Return the (x, y) coordinate for the center point of the cell that contains the specified text.  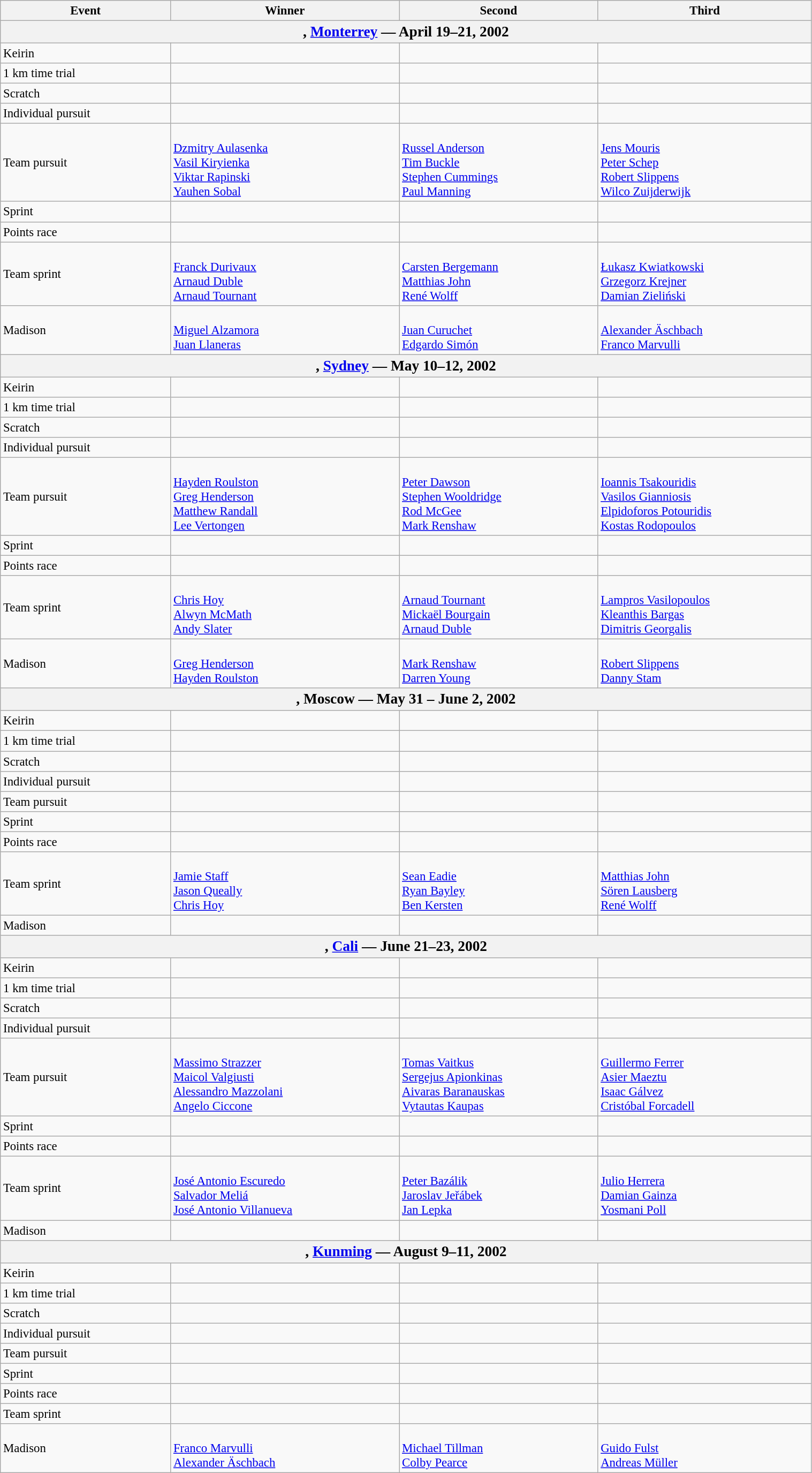
, Sydney — May 10–12, 2002 (406, 366)
Michael TillmanColby Pearce (499, 1448)
Robert Slippens Danny Stam (704, 664)
Guillermo Ferrer Asier Maeztu Isaac Gálvez Cristóbal Forcadell (704, 1077)
Arnaud Tournant Mickaël Bourgain Arnaud Duble (499, 607)
Dzmitry Aulasenka Vasil Kiryienka Viktar Rapinski Yauhen Sobal (285, 163)
Russel Anderson Tim Buckle Stephen Cummings Paul Manning (499, 163)
Julio HerreraDamian GainzaYosmani Poll (704, 1189)
Franck Durivaux Arnaud Duble Arnaud Tournant (285, 274)
, Monterrey — April 19–21, 2002 (406, 32)
Peter BazálikJaroslav JeřábekJan Lepka (499, 1189)
Third (704, 11)
Event (86, 11)
Lampros Vasilopoulos Kleanthis Bargas Dimitris Georgalis (704, 607)
Matthias John Sören Lausberg René Wolff (704, 883)
Tomas Vaitkus Sergejus Apionkinas Aivaras Baranauskas Vytautas Kaupas (499, 1077)
Hayden Roulston Greg Henderson Matthew Randall Lee Vertongen (285, 496)
Guido FulstAndreas Müller (704, 1448)
Massimo Strazzer Maicol Valgiusti Alessandro Mazzolani Angelo Ciccone (285, 1077)
Juan Curuchet Edgardo Simón (499, 330)
Łukasz Kwiatkowski Grzegorz Krejner Damian Zieliński (704, 274)
Miguel Alzamora Juan Llaneras (285, 330)
Peter Dawson Stephen Wooldridge Rod McGee Mark Renshaw (499, 496)
Chris Hoy Alwyn McMath Andy Slater (285, 607)
Sean Eadie Ryan Bayley Ben Kersten (499, 883)
Greg Henderson Hayden Roulston (285, 664)
, Cali — June 21–23, 2002 (406, 947)
Winner (285, 11)
Carsten Bergemann Matthias John René Wolff (499, 274)
, Kunming — August 9–11, 2002 (406, 1251)
José Antonio EscuredoSalvador MeliáJosé Antonio Villanueva (285, 1189)
, Moscow — May 31 – June 2, 2002 (406, 699)
Ioannis Tsakouridis Vasilos Gianniosis Elpidoforos Potouridis Kostas Rodopoulos (704, 496)
Jens Mouris Peter Schep Robert Slippens Wilco Zuijderwijk (704, 163)
Jamie Staff Jason Queally Chris Hoy (285, 883)
Mark Renshaw Darren Young (499, 664)
Franco MarvulliAlexander Äschbach (285, 1448)
Alexander Äschbach Franco Marvulli (704, 330)
Second (499, 11)
